Return the [X, Y] coordinate for the center point of the cell that contains the specified text.  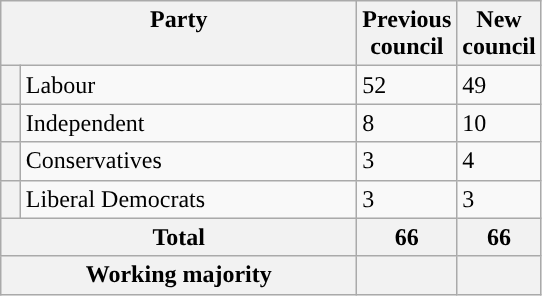
Total [179, 237]
Previous council [407, 34]
Labour [188, 85]
10 [499, 123]
Conservatives [188, 161]
4 [499, 161]
Independent [188, 123]
Party [179, 34]
8 [407, 123]
Working majority [179, 275]
49 [499, 85]
New council [499, 34]
52 [407, 85]
Liberal Democrats [188, 199]
